Return the (X, Y) coordinate for the center point of the cell that contains the specified text.  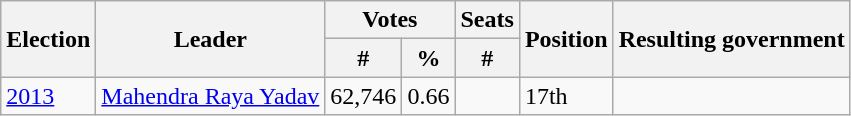
Position (566, 39)
% (428, 58)
Resulting government (732, 39)
Seats (487, 20)
Election (48, 39)
Leader (210, 39)
17th (566, 96)
Mahendra Raya Yadav (210, 96)
Votes (390, 20)
2013 (48, 96)
0.66 (428, 96)
62,746 (364, 96)
